Determine the (X, Y) coordinate at the center of the cell enclosing the given text.  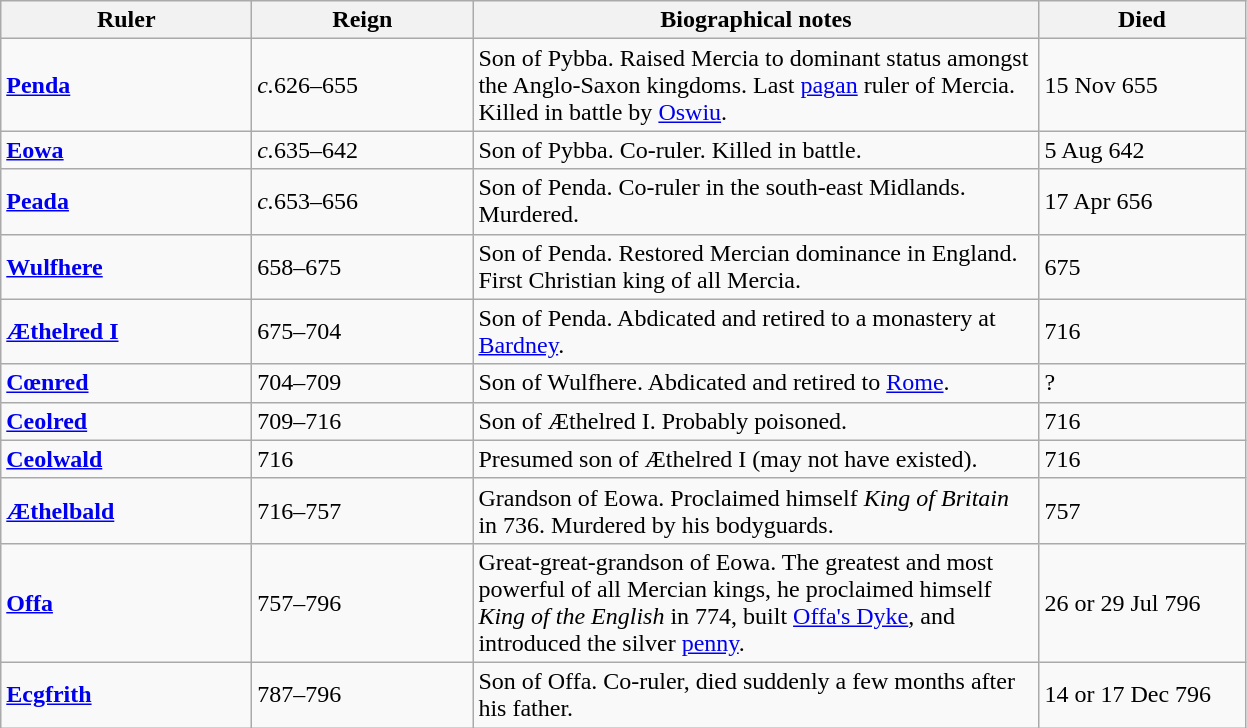
Ceolred (126, 421)
Ecgfrith (126, 694)
Son of Æthelred I. Probably poisoned. (756, 421)
14 or 17 Dec 796 (1142, 694)
Reign (362, 20)
Son of Penda. Co-ruler in the south-east Midlands. Murdered. (756, 202)
757–796 (362, 602)
Presumed son of Æthelred I (may not have existed). (756, 459)
787–796 (362, 694)
Eowa (126, 150)
658–675 (362, 266)
709–716 (362, 421)
Cœnred (126, 383)
Æthelbald (126, 510)
Son of Penda. Abdicated and retired to a monastery at Bardney. (756, 332)
c.653–656 (362, 202)
Ruler (126, 20)
? (1142, 383)
675–704 (362, 332)
c.626–655 (362, 85)
Offa (126, 602)
15 Nov 655 (1142, 85)
704–709 (362, 383)
Son of Wulfhere. Abdicated and retired to Rome. (756, 383)
Wulfhere (126, 266)
Æthelred I (126, 332)
Son of Penda. Restored Mercian dominance in England. First Christian king of all Mercia. (756, 266)
17 Apr 656 (1142, 202)
Son of Pybba. Co-ruler. Killed in battle. (756, 150)
c.635–642 (362, 150)
26 or 29 Jul 796 (1142, 602)
716–757 (362, 510)
Died (1142, 20)
Ceolwald (126, 459)
757 (1142, 510)
Son of Offa. Co-ruler, died suddenly a few months after his father. (756, 694)
5 Aug 642 (1142, 150)
Son of Pybba. Raised Mercia to dominant status amongst the Anglo-Saxon kingdoms. Last pagan ruler of Mercia. Killed in battle by Oswiu. (756, 85)
Grandson of Eowa. Proclaimed himself King of Britain in 736. Murdered by his bodyguards. (756, 510)
Peada (126, 202)
Biographical notes (756, 20)
Penda (126, 85)
675 (1142, 266)
